From the cell containing the given text, extract its center point as (X, Y) coordinate. 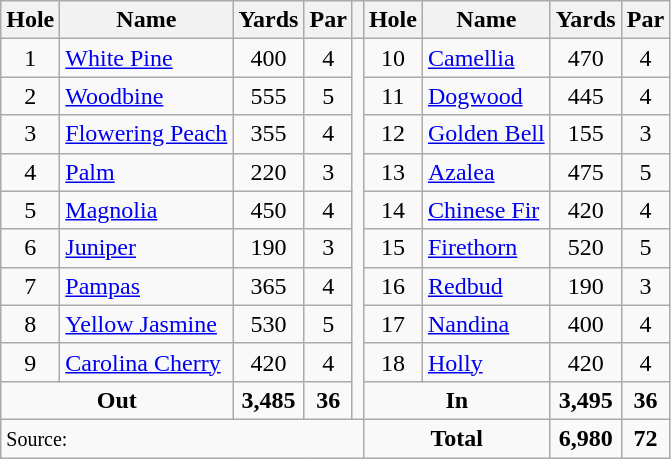
Out (117, 400)
365 (268, 286)
Golden Bell (486, 134)
Yellow Jasmine (146, 324)
72 (645, 438)
355 (268, 134)
Carolina Cherry (146, 362)
Holly (486, 362)
445 (586, 96)
12 (392, 134)
15 (392, 248)
In (456, 400)
16 (392, 286)
6 (30, 248)
10 (392, 58)
Woodbine (146, 96)
Total (456, 438)
Palm (146, 172)
White Pine (146, 58)
Magnolia (146, 210)
475 (586, 172)
3,485 (268, 400)
8 (30, 324)
Chinese Fir (486, 210)
Juniper (146, 248)
Camellia (486, 58)
18 (392, 362)
470 (586, 58)
14 (392, 210)
Pampas (146, 286)
11 (392, 96)
220 (268, 172)
9 (30, 362)
555 (268, 96)
Redbud (486, 286)
13 (392, 172)
Dogwood (486, 96)
Firethorn (486, 248)
17 (392, 324)
Nandina (486, 324)
450 (268, 210)
1 (30, 58)
155 (586, 134)
6,980 (586, 438)
Flowering Peach (146, 134)
7 (30, 286)
Source: (182, 438)
2 (30, 96)
3,495 (586, 400)
Azalea (486, 172)
520 (586, 248)
530 (268, 324)
